Scan for the cell matching the given text and deliver its (X, Y) coordinate at center. 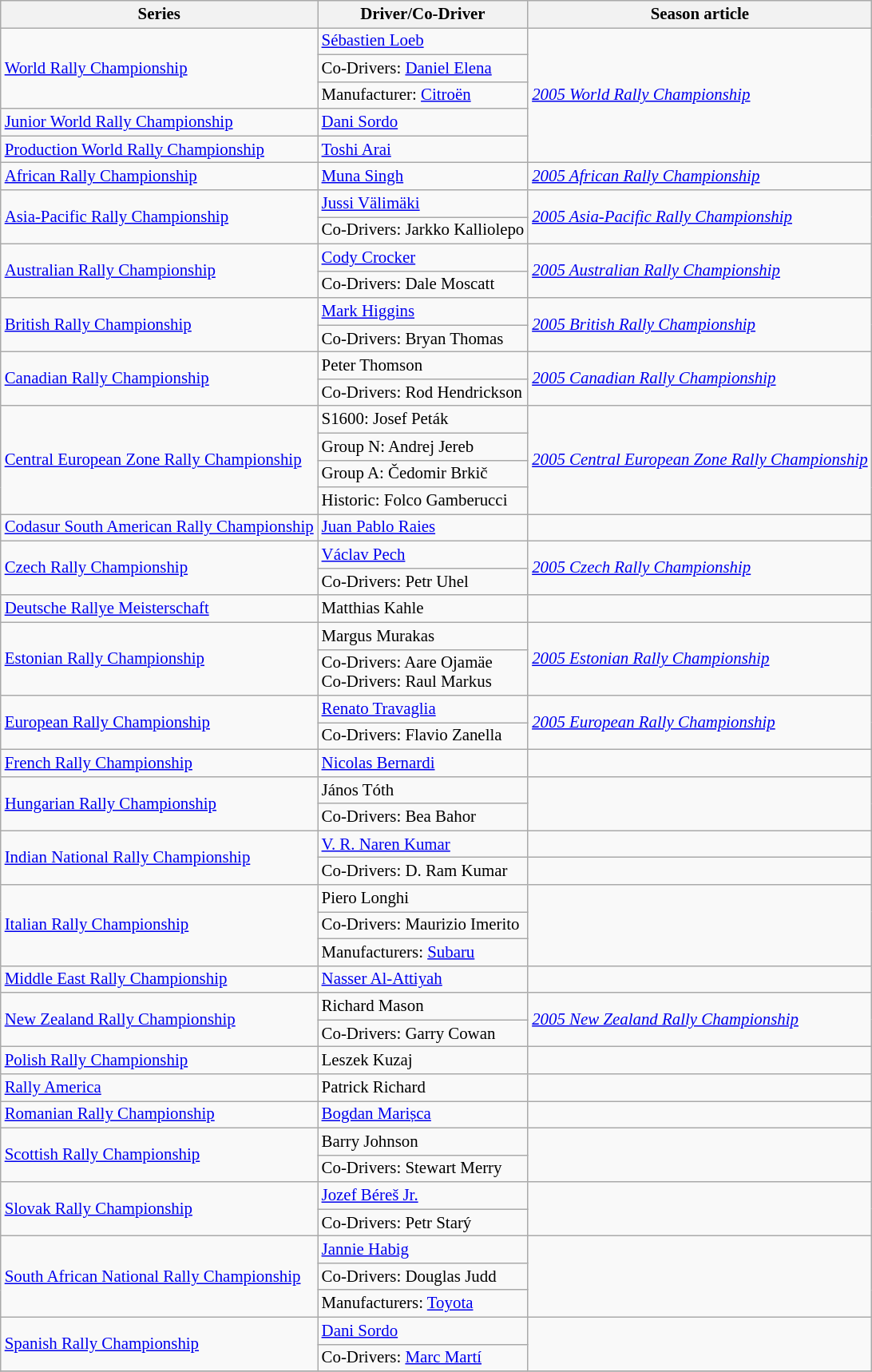
Group N: Andrej Jereb (423, 446)
African Rally Championship (160, 176)
British Rally Championship (160, 325)
Co-Drivers: Bryan Thomas (423, 339)
Juan Pablo Raies (423, 528)
Jussi Välimäki (423, 204)
Historic: Folco Gamberucci (423, 501)
Co-Drivers: Bea Bahor (423, 817)
Group A: Čedomir Brkič (423, 474)
Muna Singh (423, 176)
Toshi Arai (423, 149)
2005 Australian Rally Championship (700, 271)
Co-Drivers: Daniel Elena (423, 68)
2005 Asia-Pacific Rally Championship (700, 217)
2005 Estonian Rally Championship (700, 659)
Middle East Rally Championship (160, 979)
Nasser Al-Attiyah (423, 979)
2005 New Zealand Rally Championship (700, 1020)
Jozef Béreš Jr. (423, 1196)
Co-Drivers: Maurizio Imerito (423, 926)
2005 European Rally Championship (700, 723)
Renato Travaglia (423, 709)
Estonian Rally Championship (160, 659)
Manufacturers: Subaru (423, 952)
Co-Drivers: Aare OjamäeCo-Drivers: Raul Markus (423, 672)
Nicolas Bernardi (423, 763)
French Rally Championship (160, 763)
Polish Rally Championship (160, 1061)
Canadian Rally Championship (160, 379)
Australian Rally Championship (160, 271)
Manufacturers: Toyota (423, 1303)
Co-Drivers: Petr Starý (423, 1223)
Leszek Kuzaj (423, 1061)
Season article (700, 14)
Co-Drivers: Flavio Zanella (423, 736)
2005 Czech Rally Championship (700, 569)
V. R. Naren Kumar (423, 844)
2005 Central European Zone Rally Championship (700, 460)
Co-Drivers: Douglas Judd (423, 1276)
Central European Zone Rally Championship (160, 460)
Deutsche Rallye Meisterschaft (160, 609)
János Tóth (423, 790)
New Zealand Rally Championship (160, 1020)
2005 Canadian Rally Championship (700, 379)
Production World Rally Championship (160, 149)
Manufacturer: Citroën (423, 95)
Junior World Rally Championship (160, 122)
World Rally Championship (160, 68)
Czech Rally Championship (160, 569)
2005 British Rally Championship (700, 325)
Jannie Habig (423, 1250)
Slovak Rally Championship (160, 1209)
European Rally Championship (160, 723)
Bogdan Marișca (423, 1114)
Margus Murakas (423, 636)
Co-Drivers: Marc Martí (423, 1358)
Piero Longhi (423, 898)
S1600: Josef Peták (423, 419)
Sébastien Loeb (423, 41)
Matthias Kahle (423, 609)
Romanian Rally Championship (160, 1114)
Scottish Rally Championship (160, 1155)
Co-Drivers: Jarkko Kalliolepo (423, 230)
Co-Drivers: Stewart Merry (423, 1168)
Mark Higgins (423, 311)
Co-Drivers: Garry Cowan (423, 1033)
Barry Johnson (423, 1141)
Václav Pech (423, 555)
Co-Drivers: Dale Moscatt (423, 284)
Asia-Pacific Rally Championship (160, 217)
Co-Drivers: Rod Hendrickson (423, 392)
Codasur South American Rally Championship (160, 528)
Series (160, 14)
2005 World Rally Championship (700, 94)
Spanish Rally Championship (160, 1344)
Rally America (160, 1088)
Driver/Co-Driver (423, 14)
South African National Rally Championship (160, 1277)
Italian Rally Championship (160, 926)
Peter Thomson (423, 366)
2005 African Rally Championship (700, 176)
Patrick Richard (423, 1088)
Co-Drivers: Petr Uhel (423, 581)
Indian National Rally Championship (160, 858)
Richard Mason (423, 1006)
Co-Drivers: D. Ram Kumar (423, 871)
Hungarian Rally Championship (160, 803)
Cody Crocker (423, 257)
